Detect which cell encompasses the target text, then output its (x, y) center coordinate. 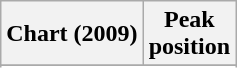
Peakposition (189, 34)
Chart (2009) (72, 34)
